Extract the [X, Y] coordinate from the center of the cell holding the provided text.  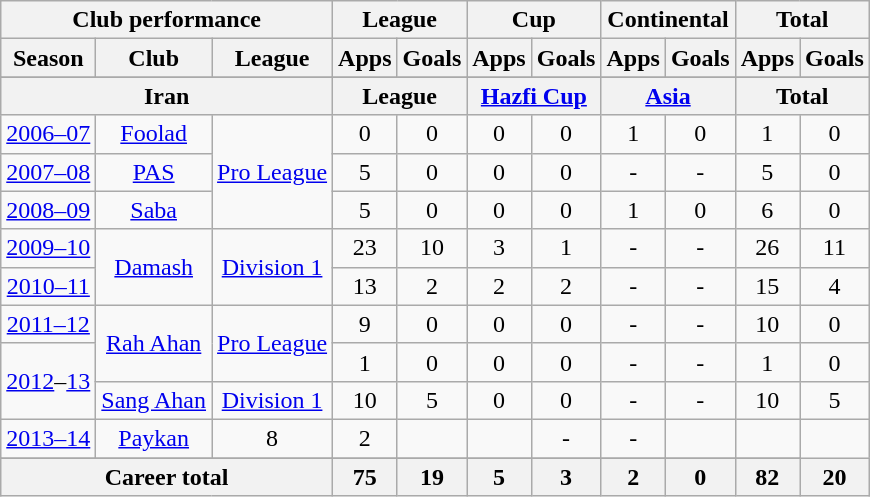
2009–10 [48, 248]
8 [272, 438]
Cup [534, 20]
2011–12 [48, 324]
75 [365, 477]
6 [767, 210]
4 [835, 286]
Season [48, 58]
20 [835, 477]
11 [835, 248]
PAS [154, 172]
9 [365, 324]
Sang Ahan [154, 400]
2006–07 [48, 134]
Club performance [167, 20]
2007–08 [48, 172]
13 [365, 286]
Hazfi Cup [534, 96]
15 [767, 286]
2010–11 [48, 286]
26 [767, 248]
Career total [167, 477]
Saba [154, 210]
Asia [668, 96]
Continental [668, 20]
2013–14 [48, 438]
Iran [167, 96]
19 [432, 477]
Club [154, 58]
Rah Ahan [154, 343]
2008–09 [48, 210]
Foolad [154, 134]
82 [767, 477]
Paykan [154, 438]
Damash [154, 267]
23 [365, 248]
2012–13 [48, 381]
